Return (x, y) of the center of cell containing provided text 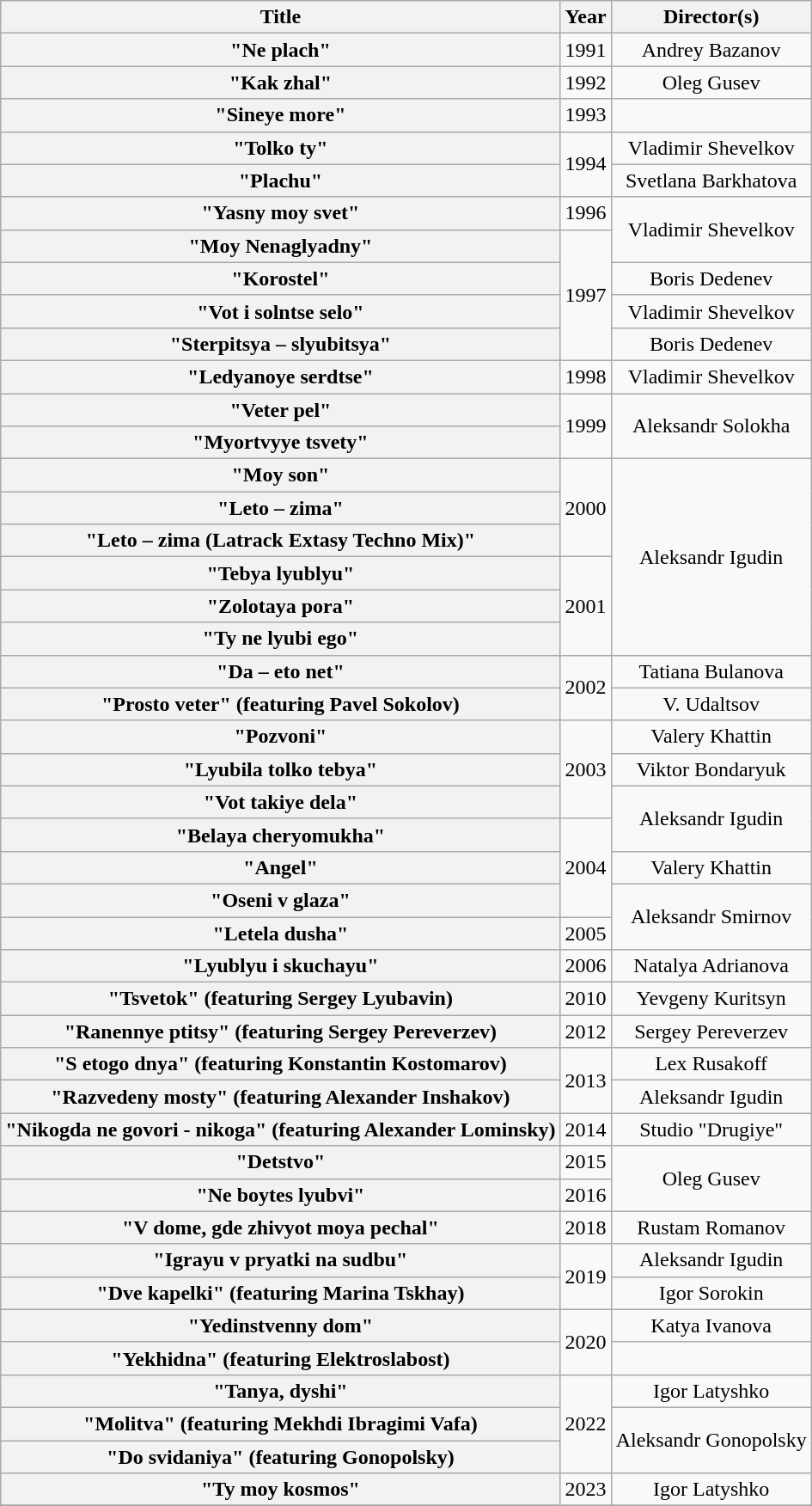
2016 (586, 1195)
"Tebya lyublyu" (280, 573)
"Veter pel" (280, 410)
"Ty ne lyubi ego" (280, 639)
Year (586, 17)
Svetlana Barkhatova (711, 181)
2018 (586, 1227)
V. Udaltsov (711, 704)
1998 (586, 376)
Tatiana Bulanova (711, 671)
"Zolotaya pora" (280, 606)
"S etogo dnya" (featuring Konstantin Kostomarov) (280, 1064)
"Myortvyye tsvety" (280, 443)
Natalya Adrianova (711, 966)
"Dve kapelki" (featuring Marina Tskhay) (280, 1293)
Title (280, 17)
"Moy Nenaglyadny" (280, 246)
Andrey Bazanov (711, 50)
Sergey Pereverzev (711, 1032)
2000 (586, 508)
"Belaya cheryomukha" (280, 835)
"Korostel" (280, 279)
2020 (586, 1342)
Studio "Drugiye" (711, 1129)
"Tsvetok" (featuring Sergey Lyubavin) (280, 999)
Yevgeny Kuritsyn (711, 999)
Igor Sorokin (711, 1293)
2005 (586, 933)
"Yedinstvenny dom" (280, 1325)
Viktor Bondaryuk (711, 769)
"Pozvoni" (280, 737)
"Vot takiye dela" (280, 802)
"Plachu" (280, 181)
1993 (586, 115)
2015 (586, 1162)
Aleksandr Gonopolsky (711, 1440)
1994 (586, 164)
"Yasny moy svet" (280, 213)
1991 (586, 50)
"Tolko ty" (280, 148)
"Angel" (280, 867)
"Ne boytes lyubvi" (280, 1195)
"Molitva" (featuring Mekhdi Ibragimi Vafa) (280, 1423)
"Do svidaniya" (featuring Gonopolsky) (280, 1457)
Katya Ivanova (711, 1325)
"Nikogda ne govori - nikoga" (featuring Alexander Lominsky) (280, 1129)
"Oseni v glaza" (280, 900)
2022 (586, 1423)
1999 (586, 426)
Aleksandr Solokha (711, 426)
1996 (586, 213)
"Lyubila tolko tebya" (280, 769)
"Da – eto net" (280, 671)
"Yekhidna" (featuring Elektroslabost) (280, 1358)
1997 (586, 295)
"V dome, gde zhivyot moya pechal" (280, 1227)
"Vot i solntse selo" (280, 311)
2003 (586, 769)
"Prosto veter" (featuring Pavel Sokolov) (280, 704)
2014 (586, 1129)
"Detstvo" (280, 1162)
1992 (586, 83)
2001 (586, 606)
2006 (586, 966)
2013 (586, 1081)
"Tanya, dyshi" (280, 1391)
"Moy son" (280, 475)
Director(s) (711, 17)
Rustam Romanov (711, 1227)
"Razvedeny mosty" (featuring Alexander Inshakov) (280, 1097)
"Sineye more" (280, 115)
2019 (586, 1276)
"Letela dusha" (280, 933)
"Lyublyu i skuchayu" (280, 966)
2004 (586, 867)
Aleksandr Smirnov (711, 916)
"Leto – zima" (280, 508)
"Ledyanoye serdtse" (280, 376)
2002 (586, 688)
"Ty moy kosmos" (280, 1490)
"Sterpitsya – slyubitsya" (280, 344)
Lex Rusakoff (711, 1064)
"Kak zhal" (280, 83)
"Ranennye ptitsy" (featuring Sergey Pereverzev) (280, 1032)
2012 (586, 1032)
"Leto – zima (Latrack Extasy Techno Mix)" (280, 541)
"Igrayu v pryatki na sudbu" (280, 1260)
"Ne plach" (280, 50)
2010 (586, 999)
2023 (586, 1490)
